For the text-containing cell, return its midpoint in (x, y) coordinate format. 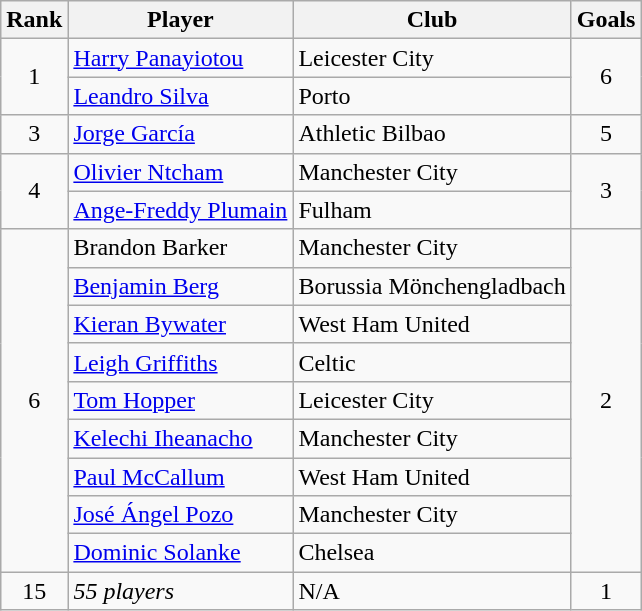
Chelsea (432, 553)
Benjamin Berg (180, 286)
Kieran Bywater (180, 324)
José Ángel Pozo (180, 515)
Athletic Bilbao (432, 134)
Tom Hopper (180, 400)
Porto (432, 96)
55 players (180, 591)
2 (606, 400)
N/A (432, 591)
Leandro Silva (180, 96)
Olivier Ntcham (180, 172)
5 (606, 134)
Rank (34, 20)
Club (432, 20)
Fulham (432, 210)
Leigh Griffiths (180, 362)
Paul McCallum (180, 477)
Borussia Mönchengladbach (432, 286)
Goals (606, 20)
Brandon Barker (180, 248)
4 (34, 191)
Dominic Solanke (180, 553)
Kelechi Iheanacho (180, 438)
Ange-Freddy Plumain (180, 210)
Harry Panayiotou (180, 58)
15 (34, 591)
Celtic (432, 362)
Jorge García (180, 134)
Player (180, 20)
